Extract the [X, Y] coordinate from the center of the cell holding the provided text.  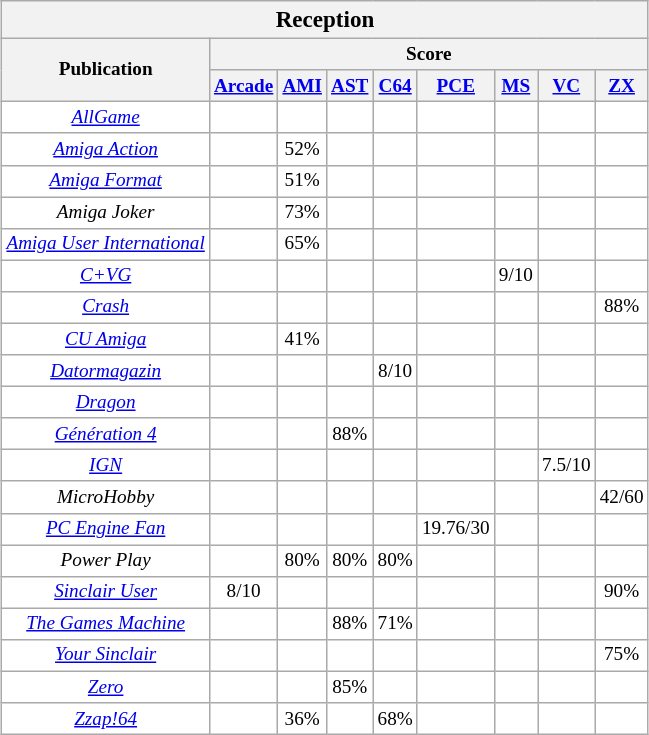
52% [302, 149]
AST [349, 86]
CU Amiga [106, 339]
AMI [302, 86]
68% [395, 719]
Dragon [106, 402]
Amiga Format [106, 181]
Reception [325, 20]
C64 [395, 86]
7.5/10 [567, 466]
Zzap!64 [106, 719]
Power Play [106, 561]
36% [302, 719]
Crash [106, 308]
Publication [106, 70]
Score [428, 54]
VC [567, 86]
The Games Machine [106, 624]
19.76/30 [456, 529]
Amiga Joker [106, 213]
Génération 4 [106, 434]
51% [302, 181]
MS [516, 86]
75% [622, 656]
Datormagazin [106, 371]
Amiga Action [106, 149]
9/10 [516, 276]
71% [395, 624]
90% [622, 592]
65% [302, 244]
Arcade [244, 86]
85% [349, 687]
ZX [622, 86]
42/60 [622, 497]
Zero [106, 687]
41% [302, 339]
AllGame [106, 118]
73% [302, 213]
Sinclair User [106, 592]
Amiga User International [106, 244]
MicroHobby [106, 497]
PC Engine Fan [106, 529]
PCE [456, 86]
Your Sinclair [106, 656]
C+VG [106, 276]
IGN [106, 466]
